Output the (X, Y) coordinate of the center of the cell containing the given text.  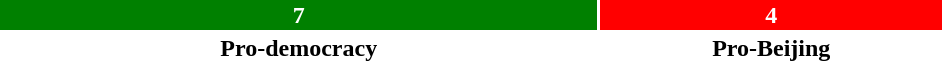
7 (298, 15)
4 (771, 15)
